Detect which cell encompasses the target text, then output its [x, y] center coordinate. 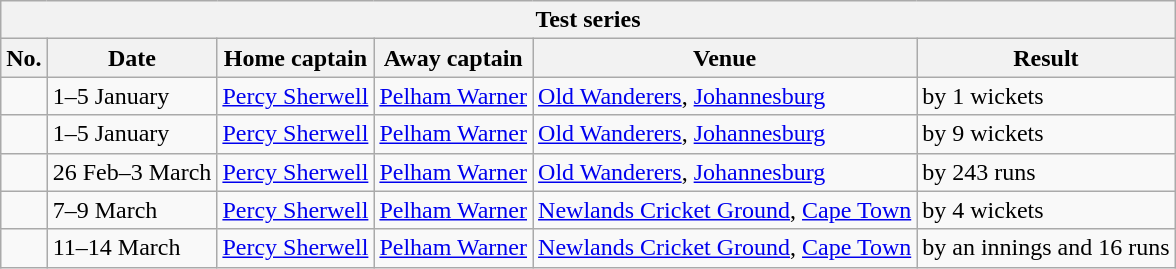
by 1 wickets [1046, 96]
7–9 March [132, 210]
Test series [588, 20]
Home captain [296, 58]
No. [24, 58]
Result [1046, 58]
Venue [725, 58]
11–14 March [132, 248]
by 243 runs [1046, 172]
by an innings and 16 runs [1046, 248]
26 Feb–3 March [132, 172]
Date [132, 58]
by 4 wickets [1046, 210]
by 9 wickets [1046, 134]
Away captain [454, 58]
